Output the (x, y) coordinate of the center of the cell containing the given text.  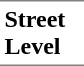
Street Level (42, 33)
